Detect which cell encompasses the target text, then output its (x, y) center coordinate. 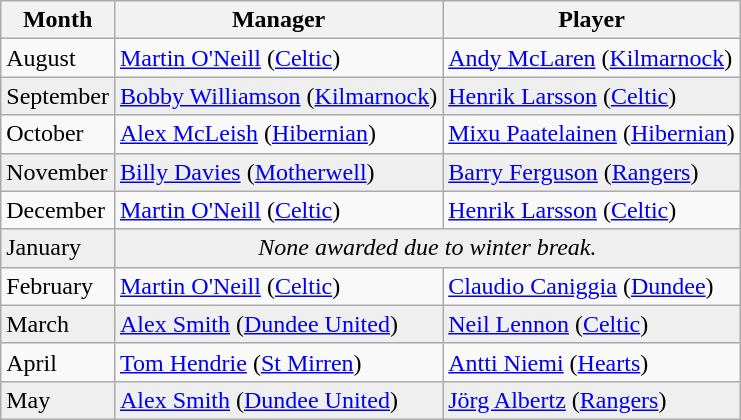
September (58, 96)
April (58, 362)
Alex McLeish (Hibernian) (278, 134)
Andy McLaren (Kilmarnock) (592, 58)
Antti Niemi (Hearts) (592, 362)
Claudio Caniggia (Dundee) (592, 286)
May (58, 400)
Month (58, 20)
Barry Ferguson (Rangers) (592, 172)
Mixu Paatelainen (Hibernian) (592, 134)
Manager (278, 20)
November (58, 172)
February (58, 286)
August (58, 58)
Player (592, 20)
Bobby Williamson (Kilmarnock) (278, 96)
March (58, 324)
Neil Lennon (Celtic) (592, 324)
December (58, 210)
Tom Hendrie (St Mirren) (278, 362)
None awarded due to winter break. (427, 248)
January (58, 248)
Billy Davies (Motherwell) (278, 172)
Jörg Albertz (Rangers) (592, 400)
October (58, 134)
